Pinpoint the cell where the given text exists, returning its (X, Y) midpoint coordinate. 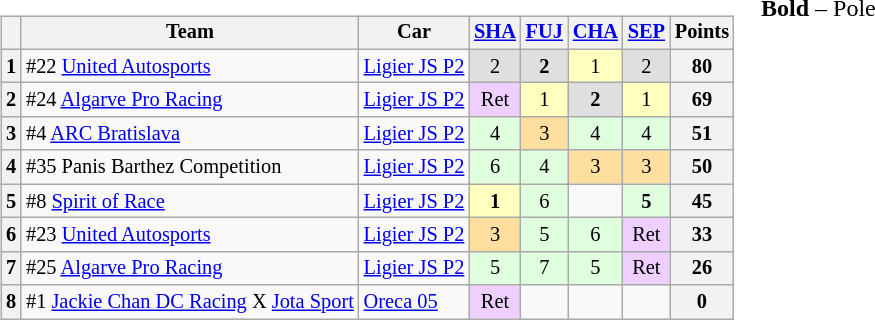
#1 Jackie Chan DC Racing X Jota Sport (190, 302)
51 (702, 134)
80 (702, 66)
Team (190, 33)
#23 United Autosports (190, 235)
FUJ (544, 33)
SEP (646, 33)
8 (11, 302)
0 (702, 302)
69 (702, 100)
Points (702, 33)
#24 Algarve Pro Racing (190, 100)
45 (702, 201)
#22 United Autosports (190, 66)
#25 Algarve Pro Racing (190, 268)
#8 Spirit of Race (190, 201)
Car (414, 33)
33 (702, 235)
Oreca 05 (414, 302)
26 (702, 268)
#35 Panis Barthez Competition (190, 167)
CHA (596, 33)
#4 ARC Bratislava (190, 134)
SHA (495, 33)
50 (702, 167)
